For the text-containing cell, return its midpoint in [x, y] coordinate format. 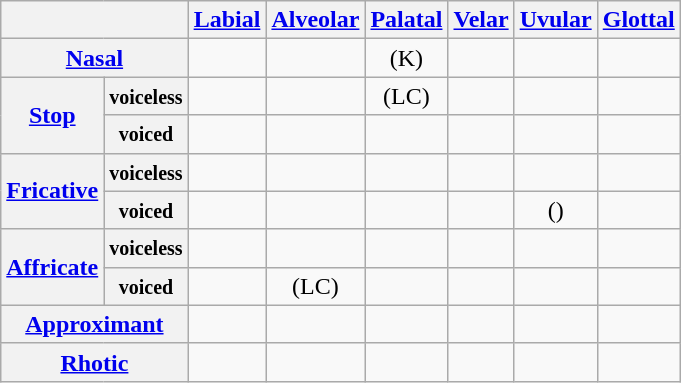
Labial [227, 20]
Stop [52, 115]
Uvular [556, 20]
Affricate [52, 267]
Velar [481, 20]
(K) [406, 58]
Nasal [94, 58]
Approximant [94, 324]
Fricative [52, 191]
Rhotic [94, 362]
Alveolar [316, 20]
Palatal [406, 20]
() [556, 210]
Glottal [638, 20]
